Locate the cell with the specified text and output its (x, y) center coordinate. 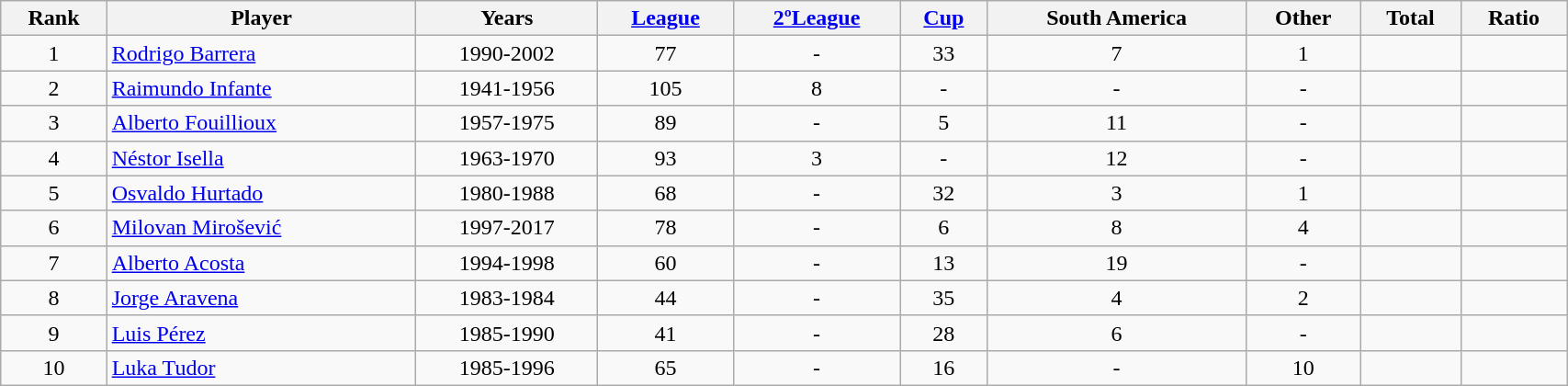
Cup (944, 18)
Rank (53, 18)
Alberto Acosta (261, 263)
South America (1117, 18)
68 (665, 193)
Milovan Mirošević (261, 228)
19 (1117, 263)
1990-2002 (507, 53)
41 (665, 333)
Néstor Isella (261, 158)
1985-1990 (507, 333)
1997-2017 (507, 228)
Player (261, 18)
Jorge Aravena (261, 298)
89 (665, 123)
28 (944, 333)
Luis Pérez (261, 333)
9 (53, 333)
65 (665, 368)
105 (665, 88)
2ºLeague (817, 18)
Other (1303, 18)
16 (944, 368)
12 (1117, 158)
Osvaldo Hurtado (261, 193)
1983-1984 (507, 298)
11 (1117, 123)
League (665, 18)
Alberto Fouillioux (261, 123)
77 (665, 53)
1941-1956 (507, 88)
13 (944, 263)
93 (665, 158)
1963-1970 (507, 158)
35 (944, 298)
78 (665, 228)
Ratio (1514, 18)
1980-1988 (507, 193)
44 (665, 298)
Years (507, 18)
Rodrigo Barrera (261, 53)
Luka Tudor (261, 368)
1957-1975 (507, 123)
Total (1411, 18)
Raimundo Infante (261, 88)
32 (944, 193)
1985-1996 (507, 368)
1994-1998 (507, 263)
60 (665, 263)
33 (944, 53)
